From the cell containing the given text, extract its center point as (x, y) coordinate. 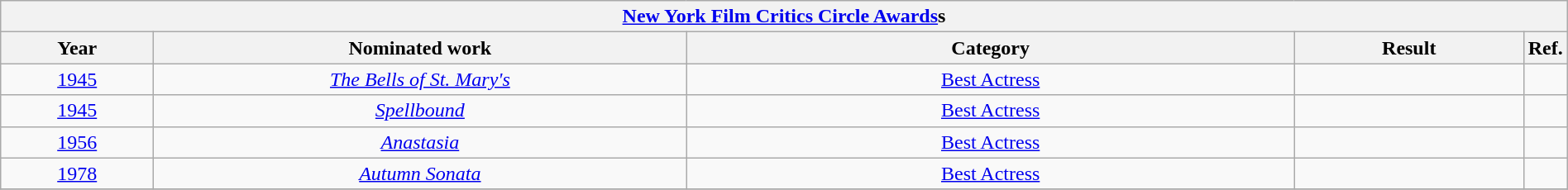
The Bells of St. Mary's (420, 79)
Anastasia (420, 142)
New York Film Critics Circle Awardss (784, 17)
Autumn Sonata (420, 173)
Category (991, 48)
Ref. (1545, 48)
Spellbound (420, 111)
1978 (78, 173)
Year (78, 48)
1956 (78, 142)
Nominated work (420, 48)
Result (1409, 48)
